Scan for the cell matching the given text and deliver its (x, y) coordinate at center. 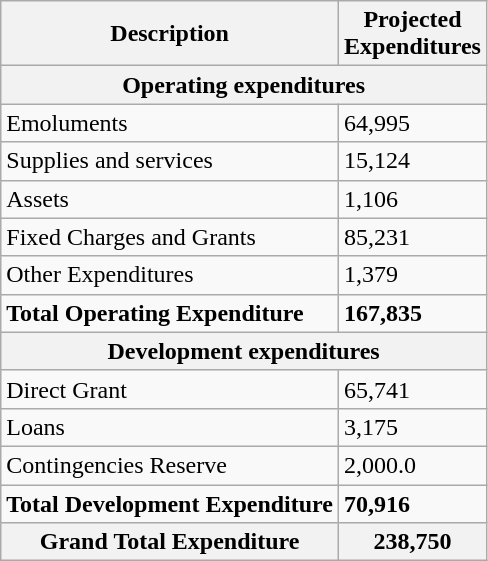
2,000.0 (413, 465)
70,916 (413, 503)
Direct Grant (170, 389)
85,231 (413, 237)
Emoluments (170, 123)
Total Operating Expenditure (170, 313)
Fixed Charges and Grants (170, 237)
Total Development Expenditure (170, 503)
64,995 (413, 123)
3,175 (413, 427)
Supplies and services (170, 161)
15,124 (413, 161)
Assets (170, 199)
Description (170, 34)
Operating expenditures (244, 85)
1,106 (413, 199)
Contingencies Reserve (170, 465)
1,379 (413, 275)
Other Expenditures (170, 275)
Grand Total Expenditure (170, 542)
ProjectedExpenditures (413, 34)
238,750 (413, 542)
167,835 (413, 313)
Loans (170, 427)
Development expenditures (244, 351)
65,741 (413, 389)
